Find where the given text appears and provide that cell's center as [X, Y] coordinate. 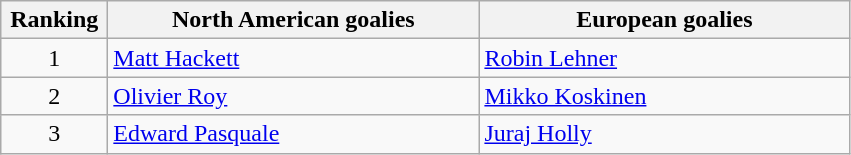
Robin Lehner [664, 58]
Edward Pasquale [294, 134]
1 [54, 58]
European goalies [664, 20]
2 [54, 96]
Matt Hackett [294, 58]
Juraj Holly [664, 134]
Mikko Koskinen [664, 96]
3 [54, 134]
Olivier Roy [294, 96]
Ranking [54, 20]
North American goalies [294, 20]
